Capture the cell that displays the provided text and extract its [X, Y] central coordinate. 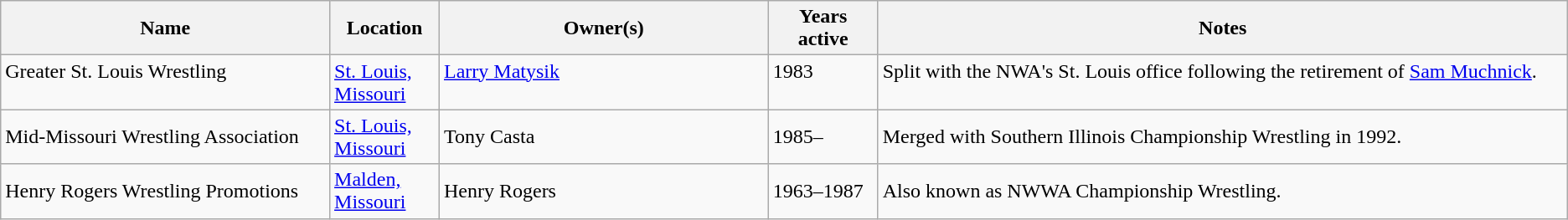
Malden, Missouri [385, 191]
Notes [1223, 28]
Location [385, 28]
Owner(s) [603, 28]
1985– [823, 137]
Tony Casta [603, 137]
1983 [823, 82]
Henry Rogers Wrestling Promotions [166, 191]
Name [166, 28]
Years active [823, 28]
Merged with Southern Illinois Championship Wrestling in 1992. [1223, 137]
Split with the NWA's St. Louis office following the retirement of Sam Muchnick. [1223, 82]
Henry Rogers [603, 191]
Also known as NWWA Championship Wrestling. [1223, 191]
1963–1987 [823, 191]
Larry Matysik [603, 82]
Greater St. Louis Wrestling [166, 82]
Mid-Missouri Wrestling Association [166, 137]
